Pinpoint the cell where the given text exists, returning its [X, Y] midpoint coordinate. 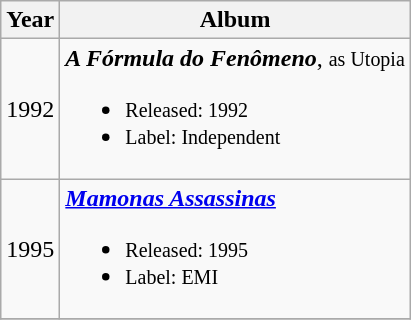
Mamonas AssassinasReleased: 1995Label: EMI [236, 249]
1992 [30, 109]
1995 [30, 249]
A Fórmula do Fenômeno, as UtopiaReleased: 1992Label: Independent [236, 109]
Album [236, 20]
Year [30, 20]
